Provide the [X, Y] coordinate of the cell's center where the given text is located.  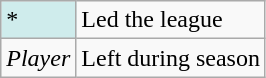
Player [38, 58]
Left during season [171, 58]
* [38, 20]
Led the league [171, 20]
